Provide the (X, Y) coordinate of the cell's center where the given text is located.  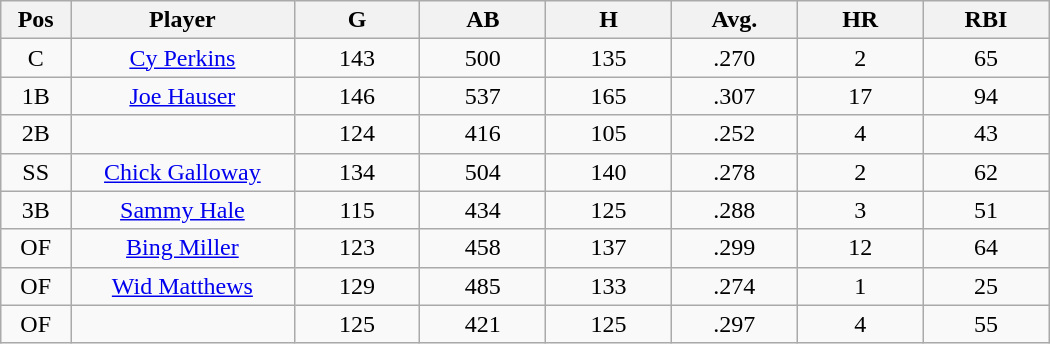
Avg. (734, 20)
458 (483, 248)
51 (986, 210)
140 (609, 172)
.252 (734, 134)
.299 (734, 248)
Player (183, 20)
1B (36, 96)
Chick Galloway (183, 172)
12 (860, 248)
94 (986, 96)
Wid Matthews (183, 286)
135 (609, 58)
3B (36, 210)
434 (483, 210)
134 (357, 172)
.278 (734, 172)
AB (483, 20)
124 (357, 134)
500 (483, 58)
416 (483, 134)
115 (357, 210)
Joe Hauser (183, 96)
123 (357, 248)
HR (860, 20)
64 (986, 248)
55 (986, 324)
G (357, 20)
105 (609, 134)
.297 (734, 324)
137 (609, 248)
Cy Perkins (183, 58)
165 (609, 96)
537 (483, 96)
SS (36, 172)
133 (609, 286)
421 (483, 324)
.274 (734, 286)
17 (860, 96)
C (36, 58)
RBI (986, 20)
H (609, 20)
62 (986, 172)
3 (860, 210)
43 (986, 134)
143 (357, 58)
504 (483, 172)
Sammy Hale (183, 210)
2B (36, 134)
.307 (734, 96)
.270 (734, 58)
129 (357, 286)
.288 (734, 210)
485 (483, 286)
25 (986, 286)
146 (357, 96)
Bing Miller (183, 248)
1 (860, 286)
65 (986, 58)
Pos (36, 20)
